Find where the given text appears and provide that cell's center as (x, y) coordinate. 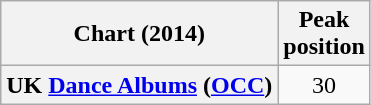
Chart (2014) (140, 34)
30 (324, 85)
Peakposition (324, 34)
UK Dance Albums (OCC) (140, 85)
